Locate the cell with the specified text and output its [X, Y] center coordinate. 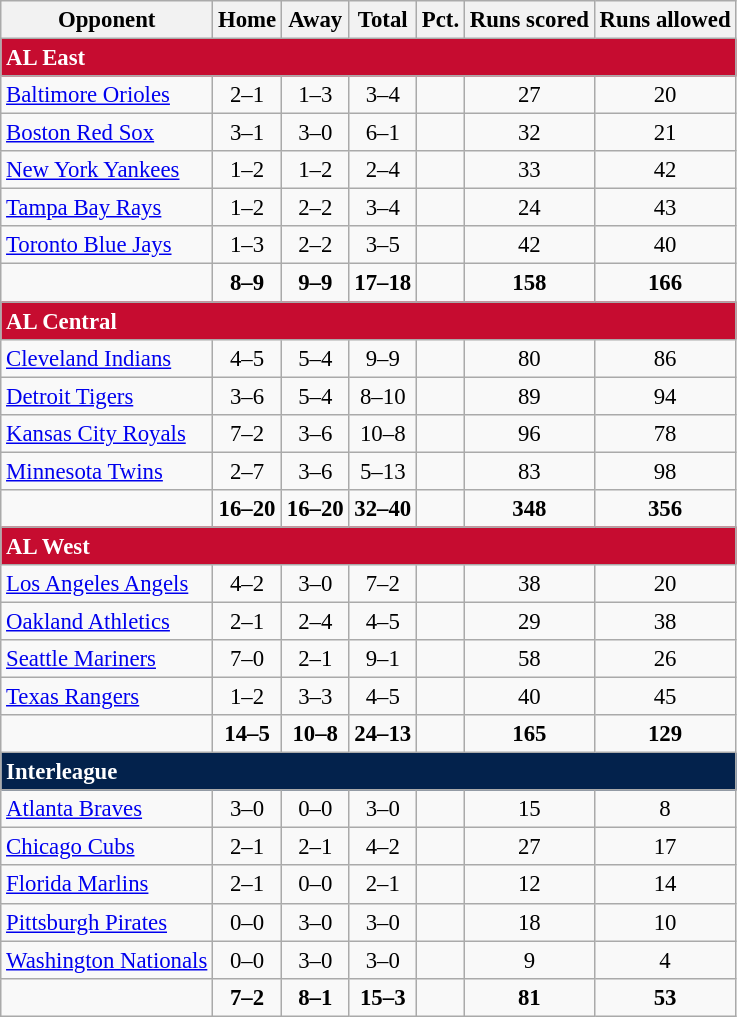
AL East [368, 58]
3–1 [248, 133]
Atlanta Braves [107, 809]
18 [529, 922]
AL Central [368, 321]
24 [529, 208]
80 [529, 358]
98 [665, 471]
58 [529, 659]
Home [248, 20]
14 [665, 885]
6–1 [383, 133]
2–7 [248, 471]
43 [665, 208]
Oakland Athletics [107, 621]
7–0 [248, 659]
8–9 [248, 283]
Toronto Blue Jays [107, 245]
86 [665, 358]
129 [665, 734]
9 [529, 960]
Chicago Cubs [107, 847]
3–5 [383, 245]
Florida Marlins [107, 885]
Texas Rangers [107, 697]
Total [383, 20]
Opponent [107, 20]
8–1 [315, 997]
165 [529, 734]
15–3 [383, 997]
24–13 [383, 734]
166 [665, 283]
Boston Red Sox [107, 133]
Interleague [368, 772]
29 [529, 621]
26 [665, 659]
AL West [368, 546]
Tampa Bay Rays [107, 208]
New York Yankees [107, 170]
17–18 [383, 283]
3–3 [315, 697]
45 [665, 697]
12 [529, 885]
Baltimore Orioles [107, 95]
Pct. [441, 20]
8 [665, 809]
348 [529, 509]
Cleveland Indians [107, 358]
Minnesota Twins [107, 471]
32 [529, 133]
Runs scored [529, 20]
96 [529, 433]
Detroit Tigers [107, 396]
158 [529, 283]
17 [665, 847]
21 [665, 133]
15 [529, 809]
14–5 [248, 734]
4 [665, 960]
356 [665, 509]
Washington Nationals [107, 960]
Runs allowed [665, 20]
89 [529, 396]
Los Angeles Angels [107, 584]
Seattle Mariners [107, 659]
83 [529, 471]
53 [665, 997]
81 [529, 997]
33 [529, 170]
5–13 [383, 471]
Away [315, 20]
78 [665, 433]
Kansas City Royals [107, 433]
94 [665, 396]
Pittsburgh Pirates [107, 922]
32–40 [383, 509]
10 [665, 922]
8–10 [383, 396]
9–1 [383, 659]
